Pinpoint the cell where the given text exists, returning its (x, y) midpoint coordinate. 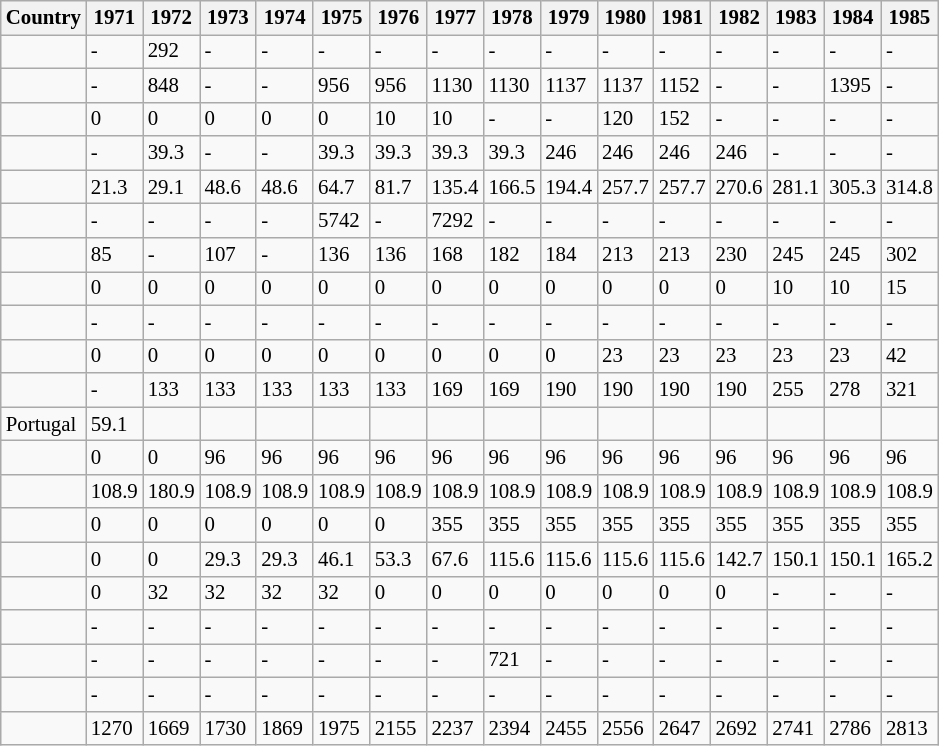
1985 (910, 18)
7292 (456, 221)
1669 (172, 728)
2786 (852, 728)
166.5 (512, 187)
180.9 (172, 491)
305.3 (852, 187)
721 (512, 661)
152 (682, 119)
270.6 (740, 187)
2455 (568, 728)
142.7 (740, 559)
1978 (512, 18)
1979 (568, 18)
230 (740, 255)
1973 (228, 18)
2394 (512, 728)
278 (852, 390)
184 (568, 255)
314.8 (910, 187)
1270 (114, 728)
2741 (796, 728)
321 (910, 390)
1152 (682, 85)
1730 (228, 728)
182 (512, 255)
2647 (682, 728)
1972 (172, 18)
81.7 (398, 187)
2237 (456, 728)
59.1 (114, 424)
1982 (740, 18)
302 (910, 255)
15 (910, 288)
194.4 (568, 187)
135.4 (456, 187)
292 (172, 51)
1984 (852, 18)
64.7 (342, 187)
1974 (284, 18)
2556 (626, 728)
255 (796, 390)
281.1 (796, 187)
165.2 (910, 559)
1980 (626, 18)
21.3 (114, 187)
29.1 (172, 187)
168 (456, 255)
848 (172, 85)
1395 (852, 85)
67.6 (456, 559)
5742 (342, 221)
46.1 (342, 559)
1983 (796, 18)
2813 (910, 728)
107 (228, 255)
42 (910, 356)
85 (114, 255)
1977 (456, 18)
2155 (398, 728)
Portugal (44, 424)
2692 (740, 728)
1981 (682, 18)
1976 (398, 18)
1971 (114, 18)
53.3 (398, 559)
Country (44, 18)
1869 (284, 728)
120 (626, 119)
